Identify which cell holds the provided text, then report its (x, y) central coordinate. 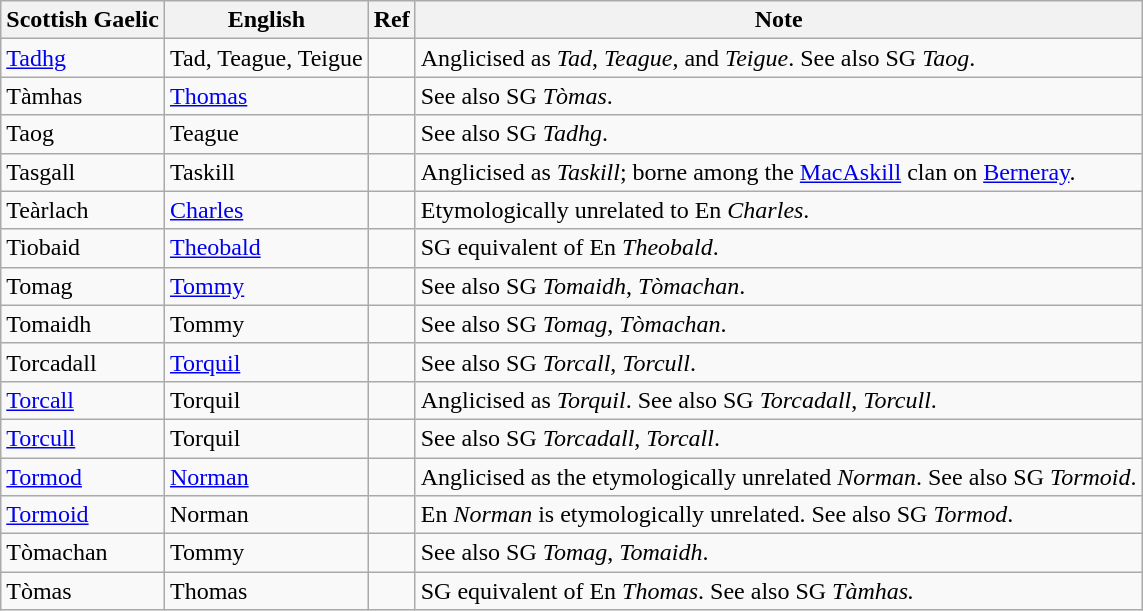
Tiobaid (83, 248)
See also SG Tadhg. (778, 134)
Tormod (83, 477)
Ref (392, 20)
Scottish Gaelic (83, 20)
Anglicised as Taskill; borne among the MacAskill clan on Berneray. (778, 172)
Anglicised as Tad, Teague, and Teigue. See also SG Taog. (778, 58)
SG equivalent of En Theobald. (778, 248)
Tòmachan (83, 553)
Tasgall (83, 172)
See also SG Tomag, Tòmachan. (778, 324)
Theobald (266, 248)
English (266, 20)
See also SG Tomaidh, Tòmachan. (778, 286)
See also SG Torcadall, Torcall. (778, 438)
Taog (83, 134)
SG equivalent of En Thomas. See also SG Tàmhas. (778, 591)
See also SG Tomag, Tomaidh. (778, 553)
Teàrlach (83, 210)
Tomaidh (83, 324)
Taskill (266, 172)
Tòmas (83, 591)
Torcall (83, 400)
Tadhg (83, 58)
See also SG Torcall, Torcull. (778, 362)
See also SG Tòmas. (778, 96)
Tomag (83, 286)
Tormoid (83, 515)
Note (778, 20)
Anglicised as the etymologically unrelated Norman. See also SG Tormoid. (778, 477)
Tàmhas (83, 96)
Charles (266, 210)
En Norman is etymologically unrelated. See also SG Tormod. (778, 515)
Etymologically unrelated to En Charles. (778, 210)
Anglicised as Torquil. See also SG Torcadall, Torcull. (778, 400)
Tad, Teague, Teigue (266, 58)
Torcadall (83, 362)
Torcull (83, 438)
Teague (266, 134)
